Identify which cell holds the provided text, then report its (x, y) central coordinate. 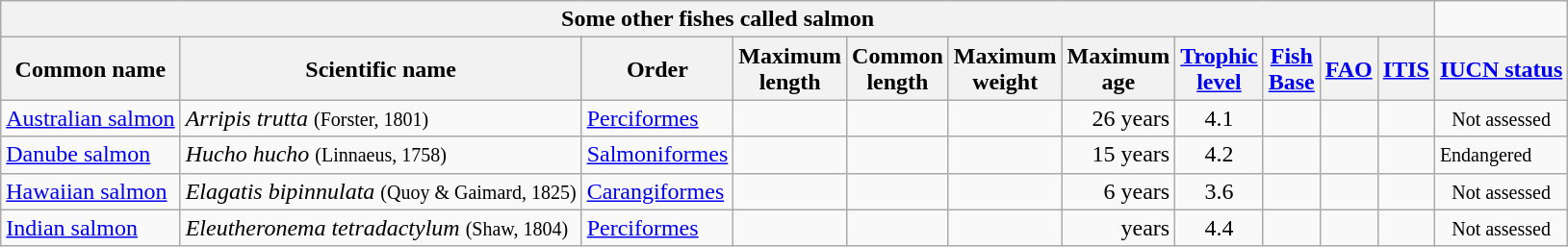
Maximumage (1118, 69)
Hucho hucho (Linnaeus, 1758) (381, 155)
Salmoniformes (657, 155)
FishBase (1292, 69)
Common name (90, 69)
3.6 (1220, 191)
Eleutheronema tetradactylum (Shaw, 1804) (381, 228)
Elagatis bipinnulata (Quoy & Gaimard, 1825) (381, 191)
6 years (1118, 191)
FAO (1349, 69)
Danube salmon (90, 155)
4.2 (1220, 155)
26 years (1118, 118)
Indian salmon (90, 228)
Trophiclevel (1220, 69)
years (1118, 228)
4.1 (1220, 118)
4.4 (1220, 228)
ITIS (1405, 69)
Arripis trutta (Forster, 1801) (381, 118)
Australian salmon (90, 118)
Maximumweight (1005, 69)
Carangiformes (657, 191)
IUCN status (1501, 69)
Scientific name (381, 69)
Commonlength (898, 69)
Some other fishes called salmon (718, 19)
Order (657, 69)
Endangered (1501, 155)
Hawaiian salmon (90, 191)
15 years (1118, 155)
Maximumlength (790, 69)
